From the cell containing the given text, extract its center point as [X, Y] coordinate. 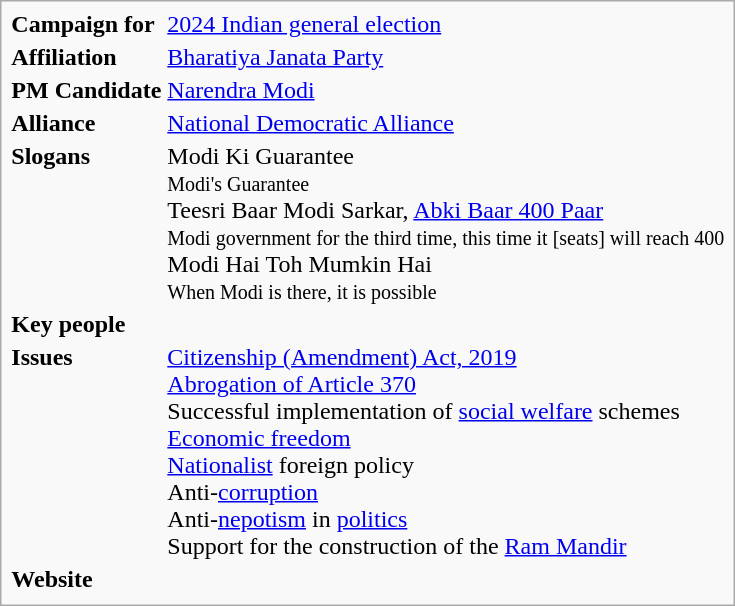
Campaign for [86, 24]
Narendra Modi [446, 90]
National Democratic Alliance [446, 123]
Website [86, 579]
PM Candidate [86, 90]
Affiliation [86, 57]
Slogans [86, 224]
2024 Indian general election [446, 24]
Alliance [86, 123]
Key people [86, 324]
Issues [86, 452]
Bharatiya Janata Party [446, 57]
